Extract the (x, y) coordinate from the center of the cell holding the provided text.  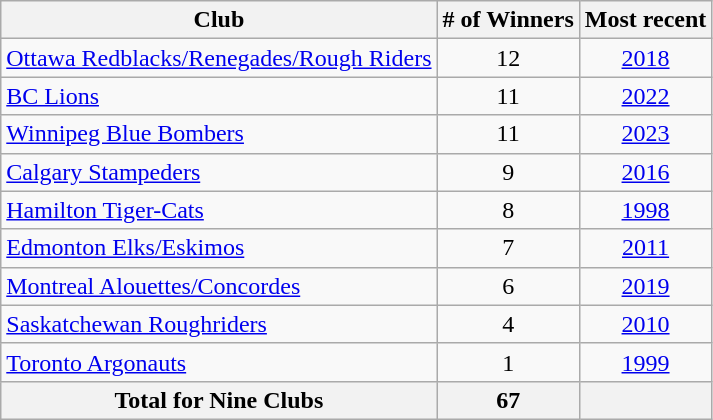
2016 (646, 172)
2023 (646, 134)
2010 (646, 324)
# of Winners (508, 20)
2018 (646, 58)
7 (508, 248)
1998 (646, 210)
Calgary Stampeders (219, 172)
67 (508, 400)
Winnipeg Blue Bombers (219, 134)
Edmonton Elks/Eskimos (219, 248)
6 (508, 286)
8 (508, 210)
Hamilton Tiger-Cats (219, 210)
4 (508, 324)
2011 (646, 248)
Saskatchewan Roughriders (219, 324)
Most recent (646, 20)
BC Lions (219, 96)
2022 (646, 96)
Club (219, 20)
2019 (646, 286)
9 (508, 172)
Ottawa Redblacks/Renegades/Rough Riders (219, 58)
Total for Nine Clubs (219, 400)
12 (508, 58)
1 (508, 362)
1999 (646, 362)
Toronto Argonauts (219, 362)
Montreal Alouettes/Concordes (219, 286)
